Search for the cell housing the specified text and yield its [x, y] center coordinate. 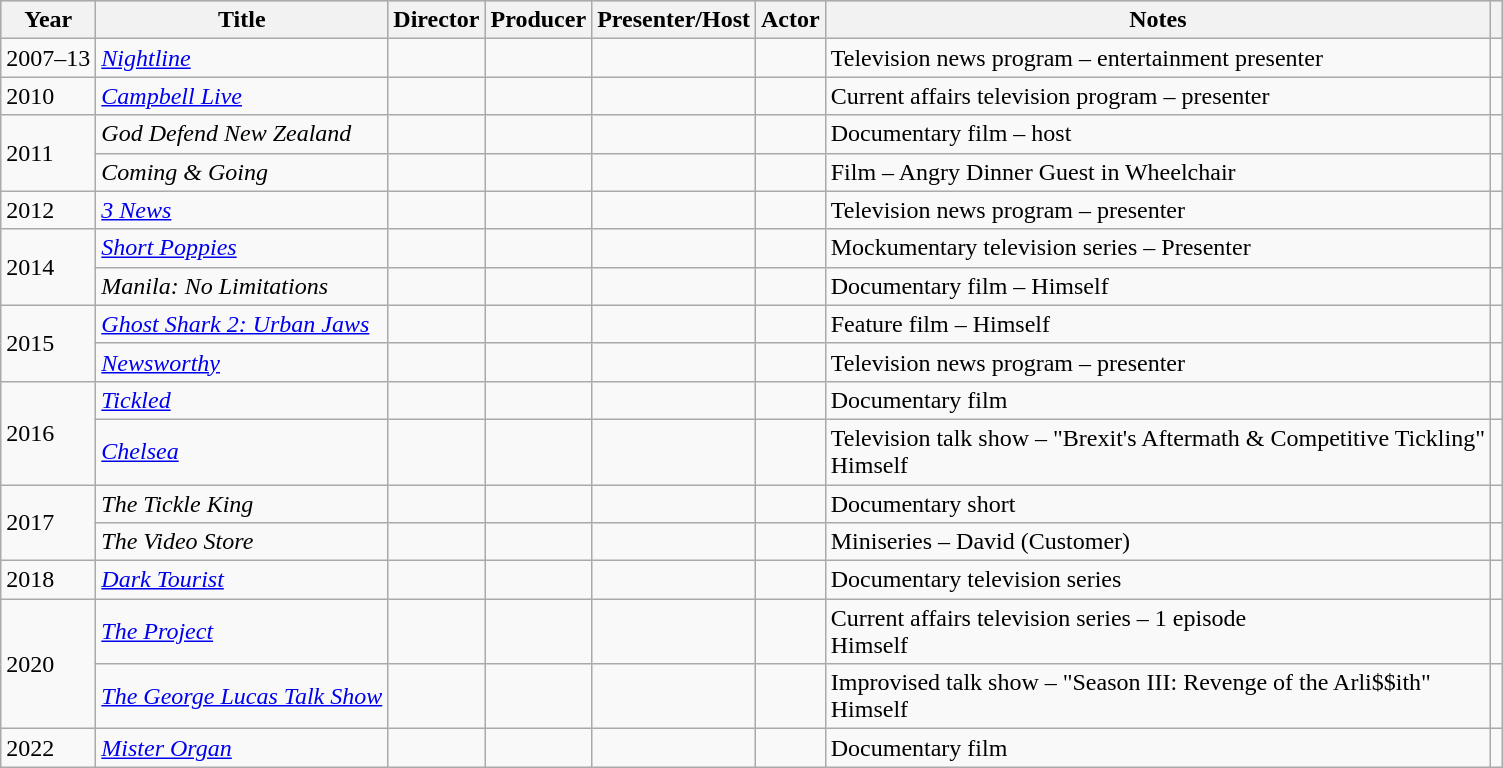
Feature film – Himself [1158, 324]
God Defend New Zealand [242, 134]
Film – Angry Dinner Guest in Wheelchair [1158, 172]
2015 [48, 343]
2010 [48, 96]
Documentary television series [1158, 580]
The Project [242, 632]
Television talk show – "Brexit's Aftermath & Competitive Tickling"Himself [1158, 452]
2020 [48, 664]
Mockumentary television series – Presenter [1158, 248]
Improvised talk show – "Season III: Revenge of the Arli$$ith"Himself [1158, 696]
Dark Tourist [242, 580]
Coming & Going [242, 172]
Newsworthy [242, 362]
Producer [538, 20]
2012 [48, 210]
Notes [1158, 20]
Documentary short [1158, 503]
Chelsea [242, 452]
2014 [48, 267]
Current affairs television series – 1 episodeHimself [1158, 632]
Short Poppies [242, 248]
2018 [48, 580]
Manila: No Limitations [242, 286]
The George Lucas Talk Show [242, 696]
Miniseries – David (Customer) [1158, 542]
Presenter/Host [674, 20]
Title [242, 20]
Year [48, 20]
Actor [791, 20]
Television news program – entertainment presenter [1158, 58]
Documentary film – Himself [1158, 286]
2022 [48, 748]
Campbell Live [242, 96]
Current affairs television program – presenter [1158, 96]
Director [436, 20]
Ghost Shark 2: Urban Jaws [242, 324]
Documentary film – host [1158, 134]
2017 [48, 522]
Mister Organ [242, 748]
2007–13 [48, 58]
Nightline [242, 58]
3 News [242, 210]
Tickled [242, 400]
2011 [48, 153]
The Tickle King [242, 503]
2016 [48, 432]
The Video Store [242, 542]
